Return the (x, y) coordinate for the center point of the cell that contains the specified text.  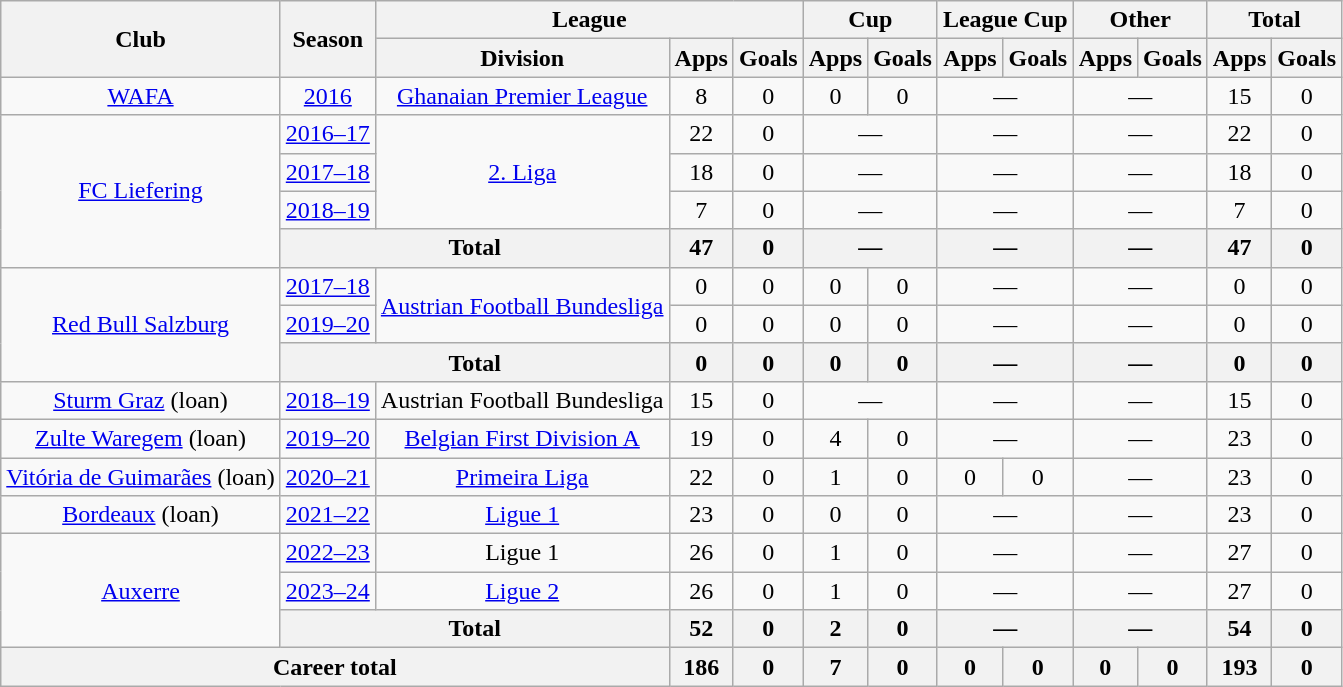
Ghanaian Premier League (522, 96)
2020–21 (328, 477)
Club (141, 39)
Bordeaux (loan) (141, 515)
Vitória de Guimarães (loan) (141, 477)
Sturm Graz (loan) (141, 400)
Auxerre (141, 591)
Other (1140, 20)
4 (835, 438)
WAFA (141, 96)
League Cup (1005, 20)
FC Liefering (141, 191)
Career total (335, 667)
8 (701, 96)
Red Bull Salzburg (141, 324)
Zulte Waregem (loan) (141, 438)
193 (1239, 667)
19 (701, 438)
Cup (870, 20)
2023–24 (328, 591)
Season (328, 39)
2021–22 (328, 515)
Belgian First Division A (522, 438)
League (589, 20)
Primeira Liga (522, 477)
Ligue 2 (522, 591)
54 (1239, 629)
186 (701, 667)
2016–17 (328, 134)
2. Liga (522, 172)
52 (701, 629)
Division (522, 58)
2016 (328, 96)
2 (835, 629)
2022–23 (328, 553)
